Find where the given text appears and provide that cell's center as [x, y] coordinate. 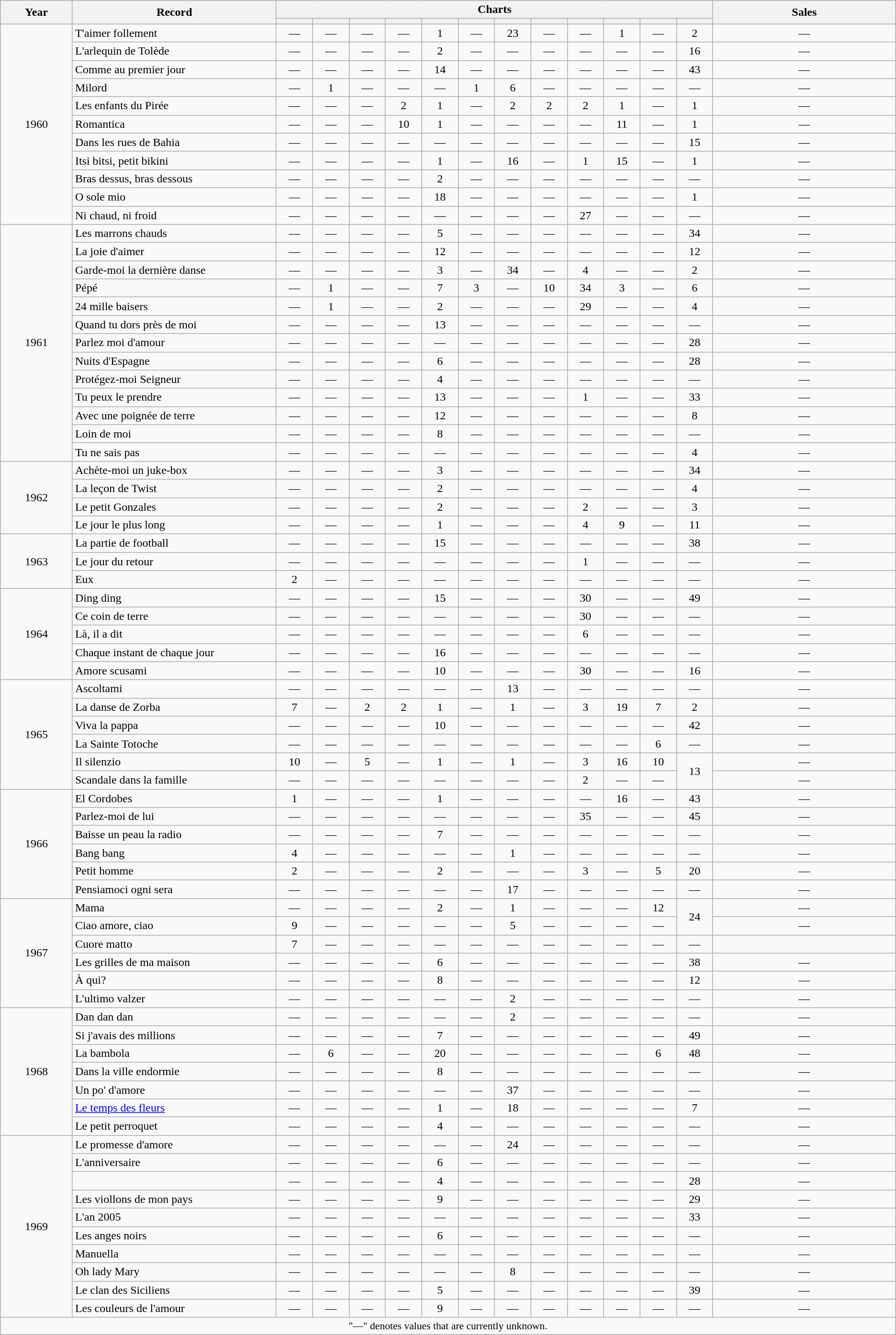
Milord [174, 88]
Pépé [174, 288]
Cuore matto [174, 944]
23 [513, 33]
Ciao amore, ciao [174, 926]
Amore scusami [174, 671]
Mama [174, 908]
Les grilles de ma maison [174, 962]
Record [174, 12]
48 [694, 1053]
Tu peux le prendre [174, 397]
Protégez-moi Seigneur [174, 379]
1968 [36, 1071]
Les anges noirs [174, 1235]
Ni chaud, ni froid [174, 215]
Itsi bitsi, petit bikini [174, 160]
À qui? [174, 980]
1962 [36, 497]
T'aimer follement [174, 33]
Le clan des Siciliens [174, 1290]
Le jour du retour [174, 561]
35 [585, 817]
Ascoltami [174, 689]
Là, il a dit [174, 634]
Les enfants du Pirée [174, 106]
Les couleurs de l'amour [174, 1308]
Loin de moi [174, 434]
Si j'avais des millions [174, 1035]
Avec une poignée de terre [174, 415]
Nuits d'Espagne [174, 361]
El Cordobes [174, 798]
Parlez moi d'amour [174, 343]
Ce coin de terre [174, 616]
Le jour le plus long [174, 525]
Comme au premier jour [174, 69]
La partie de football [174, 543]
La joie d'aimer [174, 252]
Le petit perroquet [174, 1126]
39 [694, 1290]
Bras dessus, bras dessous [174, 179]
Quand tu dors près de moi [174, 325]
1966 [36, 843]
Le petit Gonzales [174, 507]
Viva la pappa [174, 725]
1961 [36, 343]
O sole mio [174, 197]
Scandale dans la famille [174, 780]
Pensiamoci ogni sera [174, 889]
37 [513, 1090]
La Sainte Totoche [174, 743]
Chaque instant de chaque jour [174, 652]
Les viollons de mon pays [174, 1199]
1964 [36, 634]
1960 [36, 124]
Year [36, 12]
17 [513, 889]
19 [622, 707]
Oh lady Mary [174, 1272]
Parlez-moi de lui [174, 817]
Eux [174, 580]
Le promesse d'amore [174, 1144]
27 [585, 215]
Romantica [174, 124]
L'anniversaire [174, 1163]
Tu ne sais pas [174, 452]
Il silenzio [174, 762]
1965 [36, 734]
1969 [36, 1226]
La leçon de Twist [174, 488]
1967 [36, 953]
Le temps des fleurs [174, 1108]
Bang bang [174, 853]
Charts [494, 10]
Garde-moi la dernière danse [174, 270]
Dan dan dan [174, 1017]
Petit homme [174, 871]
"—" denotes values that are currently unknown. [448, 1326]
Achète-moi un juke-box [174, 470]
Sales [804, 12]
Les marrons chauds [174, 234]
Dans les rues de Bahia [174, 142]
Dans la ville endormie [174, 1071]
1963 [36, 561]
La bambola [174, 1053]
Ding ding [174, 598]
Manuella [174, 1254]
Un po' d'amore [174, 1090]
45 [694, 817]
La danse de Zorba [174, 707]
Baisse un peau la radio [174, 835]
L'arlequin de Tolède [174, 51]
14 [440, 69]
24 mille baisers [174, 306]
42 [694, 725]
L'an 2005 [174, 1217]
L'ultimo valzer [174, 998]
